Detect which cell encompasses the target text, then output its (x, y) center coordinate. 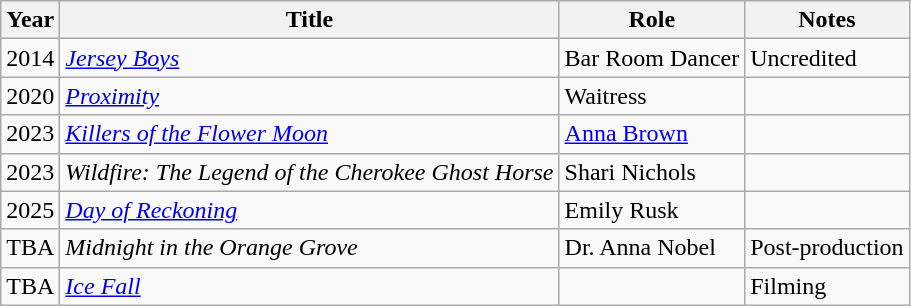
Dr. Anna Nobel (652, 248)
Filming (827, 286)
Title (310, 20)
Shari Nichols (652, 172)
Year (30, 20)
Role (652, 20)
Waitress (652, 96)
Emily Rusk (652, 210)
2020 (30, 96)
2025 (30, 210)
Proximity (310, 96)
Bar Room Dancer (652, 58)
Wildfire: The Legend of the Cherokee Ghost Horse (310, 172)
Ice Fall (310, 286)
Uncredited (827, 58)
Day of Reckoning (310, 210)
Anna Brown (652, 134)
Notes (827, 20)
Jersey Boys (310, 58)
Killers of the Flower Moon (310, 134)
Post-production (827, 248)
Midnight in the Orange Grove (310, 248)
2014 (30, 58)
